Find where the given text appears and provide that cell's center as [x, y] coordinate. 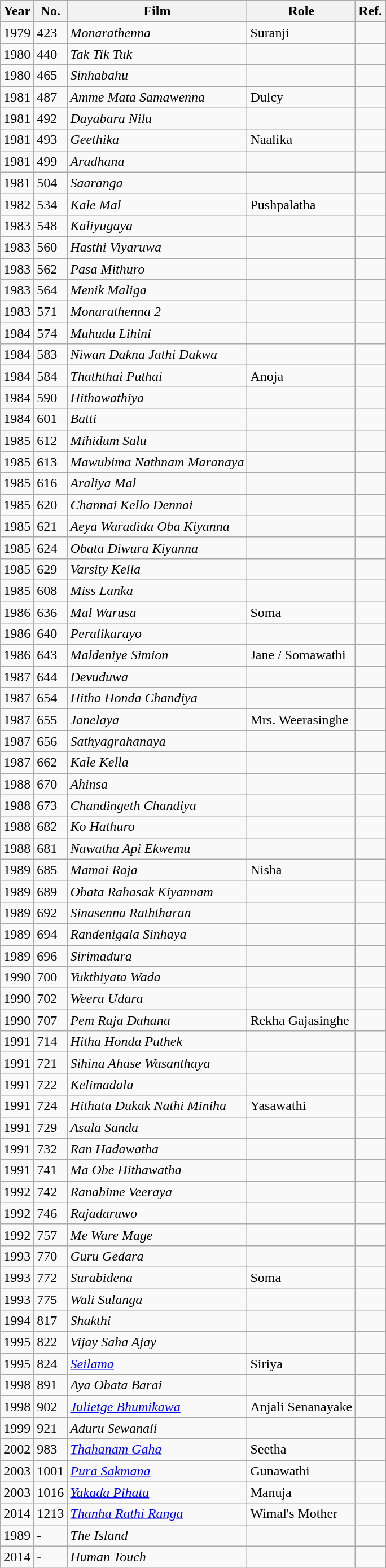
Sinasenna Raththaran [157, 913]
Wali Sulanga [157, 1299]
Wimal's Mother [301, 1514]
Kaliyugaya [157, 226]
696 [51, 956]
700 [51, 977]
Ko Hathuro [157, 827]
Naalika [301, 140]
670 [51, 784]
423 [51, 33]
Gunawathi [301, 1471]
Aeya Waradida Oba Kiyanna [157, 526]
504 [51, 183]
746 [51, 1213]
Siriya [301, 1364]
Jane / Somawathi [301, 655]
1979 [17, 33]
Mamai Raja [157, 870]
613 [51, 462]
608 [51, 591]
732 [51, 1149]
Maldeniye Simion [157, 655]
757 [51, 1235]
Saaranga [157, 183]
Julietge Bhumikawa [157, 1407]
1016 [51, 1492]
Araliya Mal [157, 483]
Miss Lanka [157, 591]
Kale Mal [157, 204]
Ranabime Veeraya [157, 1192]
Obata Rahasak Kiyannam [157, 891]
The Island [157, 1535]
Sinhabahu [157, 76]
Anjali Senanayake [301, 1407]
560 [51, 247]
Anoja [301, 376]
Suranji [301, 33]
Nisha [301, 870]
Ref. [370, 11]
921 [51, 1428]
Asala Sanda [157, 1127]
Mihidum Salu [157, 441]
983 [51, 1450]
722 [51, 1085]
574 [51, 333]
Sirimadura [157, 956]
612 [51, 441]
824 [51, 1364]
Ma Obe Hithawatha [157, 1170]
Yasawathi [301, 1106]
Film [157, 11]
Year [17, 11]
Devuduwa [157, 677]
620 [51, 505]
1994 [17, 1321]
Peralikarayo [157, 634]
729 [51, 1127]
Janelaya [157, 720]
Rajadaruwo [157, 1213]
Aradhana [157, 161]
742 [51, 1192]
Yukthiyata Wada [157, 977]
Yakada Pihatu [157, 1492]
Surabidena [157, 1278]
Aduru Sewanali [157, 1428]
493 [51, 140]
Niwan Dakna Jathi Dakwa [157, 355]
707 [51, 1020]
534 [51, 204]
770 [51, 1256]
Thaththai Puthai [157, 376]
564 [51, 290]
Geethika [157, 140]
655 [51, 720]
Rekha Gajasinghe [301, 1020]
702 [51, 999]
694 [51, 934]
Randenigala Sinhaya [157, 934]
Tak Tik Tuk [157, 54]
Me Ware Mage [157, 1235]
Dulcy [301, 97]
Hithata Dukak Nathi Miniha [157, 1106]
Hithawathiya [157, 398]
Weera Udara [157, 999]
492 [51, 118]
772 [51, 1278]
Amme Mata Samawenna [157, 97]
Hitha Honda Chandiya [157, 698]
662 [51, 763]
673 [51, 805]
Manuja [301, 1492]
Thanha Rathi Ranga [157, 1514]
Pasa Mithuro [157, 269]
Shakthi [157, 1321]
584 [51, 376]
Ahinsa [157, 784]
Muhudu Lihini [157, 333]
685 [51, 870]
Varsity Kella [157, 569]
689 [51, 891]
Dayabara Nilu [157, 118]
2002 [17, 1450]
Chandingeth Chandiya [157, 805]
682 [51, 827]
571 [51, 312]
1982 [17, 204]
Seetha [301, 1450]
643 [51, 655]
681 [51, 848]
Monarathenna [157, 33]
601 [51, 419]
Nawatha Api Ekwemu [157, 848]
692 [51, 913]
Kale Kella [157, 763]
Thahanam Gaha [157, 1450]
590 [51, 398]
1999 [17, 1428]
Role [301, 11]
No. [51, 11]
Vijay Saha Ajay [157, 1342]
636 [51, 612]
724 [51, 1106]
Kelimadala [157, 1085]
Pem Raja Dahana [157, 1020]
Menik Maliga [157, 290]
Mawubima Nathnam Maranaya [157, 462]
Batti [157, 419]
817 [51, 1321]
629 [51, 569]
Human Touch [157, 1557]
487 [51, 97]
822 [51, 1342]
624 [51, 548]
Mal Warusa [157, 612]
Pushpalatha [301, 204]
583 [51, 355]
1001 [51, 1471]
Ran Hadawatha [157, 1149]
Channai Kello Dennai [157, 505]
465 [51, 76]
656 [51, 741]
621 [51, 526]
Seilama [157, 1364]
714 [51, 1042]
891 [51, 1385]
440 [51, 54]
Pura Sakmana [157, 1471]
Obata Diwura Kiyanna [157, 548]
Guru Gedara [157, 1256]
Sathyagrahanaya [157, 741]
Aya Obata Barai [157, 1385]
616 [51, 483]
654 [51, 698]
Mrs. Weerasinghe [301, 720]
1213 [51, 1514]
Hitha Honda Puthek [157, 1042]
548 [51, 226]
721 [51, 1063]
775 [51, 1299]
562 [51, 269]
741 [51, 1170]
640 [51, 634]
Hasthi Viyaruwa [157, 247]
902 [51, 1407]
644 [51, 677]
499 [51, 161]
Monarathenna 2 [157, 312]
Sihina Ahase Wasanthaya [157, 1063]
